Scan for the cell matching the given text and deliver its (X, Y) coordinate at center. 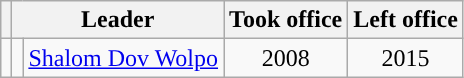
Left office (406, 20)
Took office (286, 20)
2008 (286, 58)
Leader (118, 20)
Shalom Dov Wolpo (124, 58)
2015 (406, 58)
